Provide the (X, Y) coordinate of the cell's center where the given text is located.  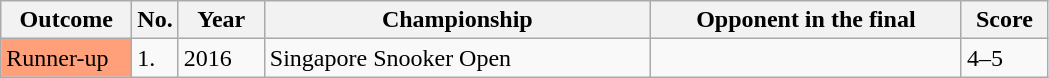
No. (155, 20)
Opponent in the final (806, 20)
Score (1004, 20)
Year (221, 20)
Championship (457, 20)
Singapore Snooker Open (457, 58)
1. (155, 58)
4–5 (1004, 58)
Runner-up (66, 58)
Outcome (66, 20)
2016 (221, 58)
